Search for the cell housing the specified text and yield its (X, Y) center coordinate. 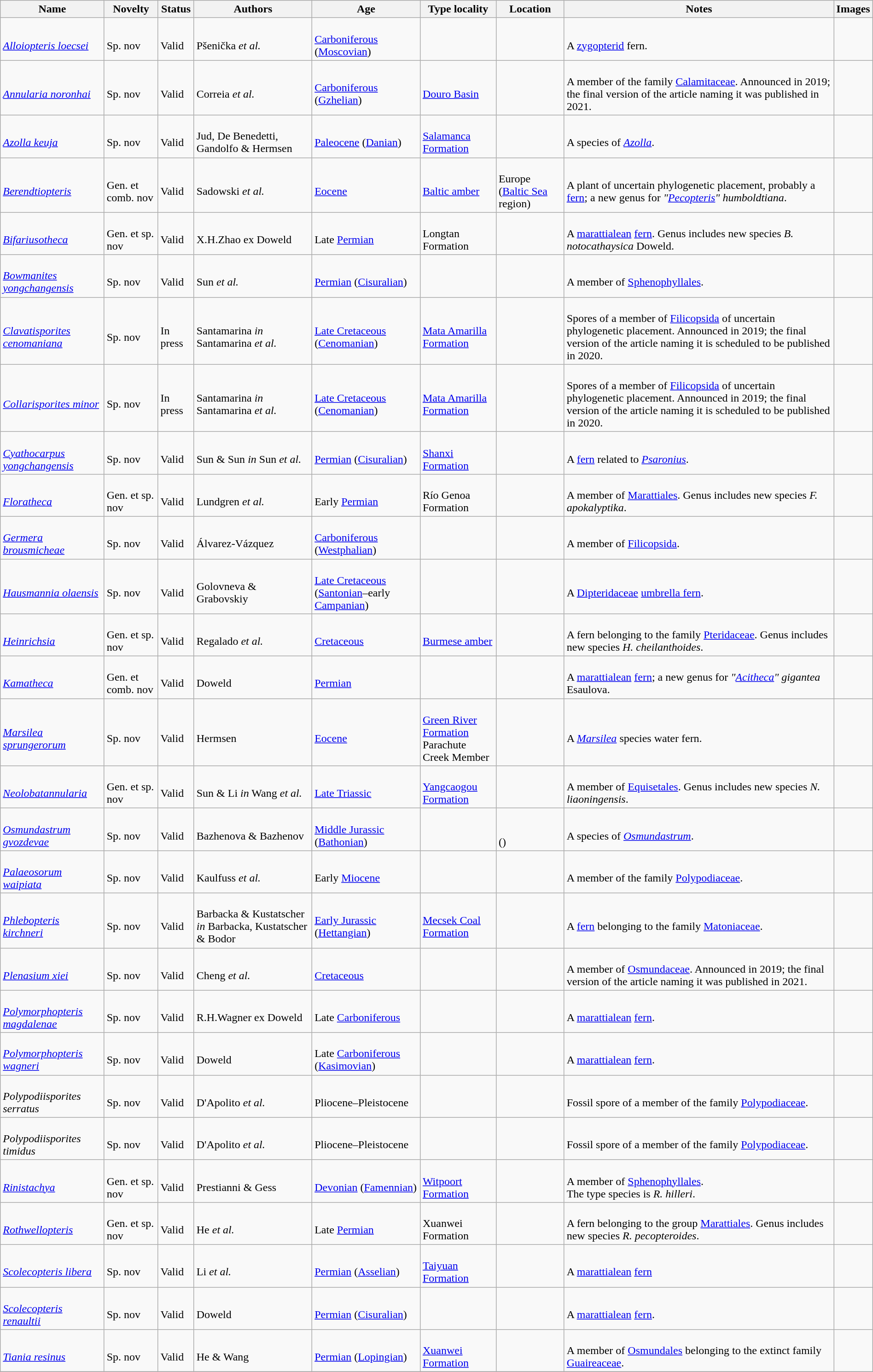
Yangcaogou Formation (458, 787)
Álvarez-Vázquez (253, 537)
Early Permian (367, 495)
A member of Filicopsida. (699, 537)
Permian (367, 677)
A member of Osmundales belonging to the extinct family Guaireaceae. (699, 1351)
Cyathocarpus yongchangensis (52, 453)
Correia et al. (253, 88)
Annularia noronhai (52, 88)
Kamatheca (52, 677)
A fern belonging to the group Marattiales. Genus includes new species R. pecopteroides. (699, 1223)
Regalado et al. (253, 635)
Heinrichsia (52, 635)
He & Wang (253, 1351)
Taiyuan Formation (458, 1266)
A fern belonging to the family Pteridaceae. Genus includes new species H. cheilanthoides. (699, 635)
X.H.Zhao ex Doweld (253, 234)
Middle Jurassic (Bathonian) (367, 829)
Devonian (Famennian) (367, 1181)
Shanxi Formation (458, 453)
Bifariusotheca (52, 234)
A marattialean fern (699, 1266)
() (530, 829)
R.H.Wagner ex Doweld (253, 1011)
A species of Osmundastrum. (699, 829)
Images (853, 9)
Age (367, 9)
Río Genoa Formation (458, 495)
Carboniferous (Moscovian) (367, 39)
A plant of uncertain phylogenetic placement, probably a fern; a new genus for "Pecopteris" humboldtiana. (699, 185)
A species of Azolla. (699, 136)
Rinistachya (52, 1181)
Cheng et al. (253, 969)
Azolla keuja (52, 136)
A member of Osmundaceae. Announced in 2019; the final version of the article naming it was published in 2021. (699, 969)
Collarisporites minor (52, 398)
Scolecopteris libera (52, 1266)
Germera brousmicheae (52, 537)
A member of Sphenophyllales. The type species is R. hilleri. (699, 1181)
A member of Marattiales. Genus includes new species F. apokalyptika. (699, 495)
Lundgren et al. (253, 495)
Baltic amber (458, 185)
Li et al. (253, 1266)
A member of Equisetales. Genus includes new species N. liaoningensis. (699, 787)
Berendtiopteris (52, 185)
A zygopterid fern. (699, 39)
Polypodiisporites serratus (52, 1096)
Name (52, 9)
Floratheca (52, 495)
A fern belonging to the family Matoniaceae. (699, 920)
Notes (699, 9)
Permian (Asselian) (367, 1266)
Sun & Sun in Sun et al. (253, 453)
Bowmanites yongchangensis (52, 276)
Jud, De Benedetti, Gandolfo & Hermsen (253, 136)
Sun et al. (253, 276)
Osmundastrum gvozdevae (52, 829)
Pšenička et al. (253, 39)
Hausmannia olaensis (52, 587)
Neolobatannularia (52, 787)
Sun & Li in Wang et al. (253, 787)
Rothwellopteris (52, 1223)
Phlebopteris kirchneri (52, 920)
Barbacka & Kustatscher in Barbacka, Kustatscher & Bodor (253, 920)
Europe (Baltic Sea region) (530, 185)
Plenasium xiei (52, 969)
A member of the family Calamitaceae. Announced in 2019; the final version of the article naming it was published in 2021. (699, 88)
Authors (253, 9)
Carboniferous (Westphalian) (367, 537)
Paleocene (Danian) (367, 136)
Clavatisporites cenomaniana (52, 331)
Carboniferous (Gzhelian) (367, 88)
Prestianni & Gess (253, 1181)
Palaeosorum waipiata (52, 872)
Longtan Formation (458, 234)
Type locality (458, 9)
Late Triassic (367, 787)
Marsilea sprungerorum (52, 732)
Late Cretaceous (Santonian–early Campanian) (367, 587)
A fern related to Psaronius. (699, 453)
Douro Basin (458, 88)
He et al. (253, 1223)
Mecsek Coal Formation (458, 920)
A Marsilea species water fern. (699, 732)
A marattialean fern. Genus includes new species B. notocathaysica Doweld. (699, 234)
Location (530, 9)
Status (176, 9)
Polymorphopteris magdalenae (52, 1011)
Early Jurassic (Hettangian) (367, 920)
Salamanca Formation (458, 136)
Alloiopteris loecsei (52, 39)
Scolecopteris renaultii (52, 1308)
Hermsen (253, 732)
A marattialean fern; a new genus for "Acitheca" gigantea Esaulova. (699, 677)
A member of Sphenophyllales. (699, 276)
Tiania resinus (52, 1351)
Bazhenova & Bazhenov (253, 829)
A Dipteridaceae umbrella fern. (699, 587)
Polymorphopteris wagneri (52, 1054)
Early Miocene (367, 872)
Green River FormationParachute Creek Member (458, 732)
Late Carboniferous (Kasimovian) (367, 1054)
Kaulfuss et al. (253, 872)
Permian (Lopingian) (367, 1351)
Polypodiisporites timidus (52, 1138)
A member of the family Polypodiaceae. (699, 872)
Late Carboniferous (367, 1011)
Novelty (131, 9)
Witpoort Formation (458, 1181)
Burmese amber (458, 635)
Golovneva & Grabovskiy (253, 587)
Sadowski et al. (253, 185)
